Search for the cell housing the specified text and yield its [x, y] center coordinate. 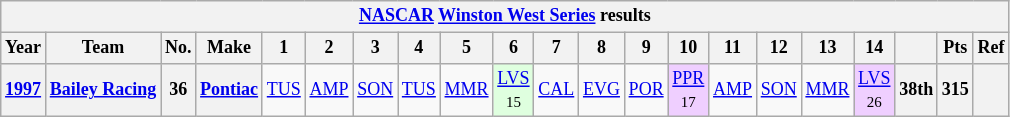
1997 [24, 90]
NASCAR Winston West Series results [505, 16]
9 [646, 48]
Team [102, 48]
36 [178, 90]
38th [916, 90]
LVS15 [514, 90]
5 [466, 48]
Ref [991, 48]
4 [420, 48]
2 [329, 48]
11 [733, 48]
PPR17 [688, 90]
Make [230, 48]
POR [646, 90]
EVG [602, 90]
315 [955, 90]
CAL [556, 90]
3 [376, 48]
8 [602, 48]
10 [688, 48]
Pontiac [230, 90]
Year [24, 48]
No. [178, 48]
14 [874, 48]
Bailey Racing [102, 90]
6 [514, 48]
1 [284, 48]
Pts [955, 48]
13 [828, 48]
LVS26 [874, 90]
12 [778, 48]
7 [556, 48]
